Scan for the cell matching the given text and deliver its (x, y) coordinate at center. 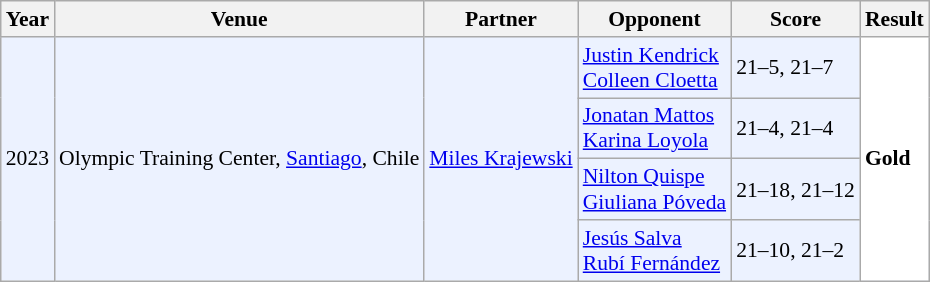
21–5, 21–7 (796, 68)
Score (796, 19)
Miles Krajewski (500, 159)
Venue (239, 19)
Olympic Training Center, Santiago, Chile (239, 159)
Nilton Quispe Giuliana Póveda (654, 190)
Result (894, 19)
Partner (500, 19)
2023 (28, 159)
21–10, 21–2 (796, 250)
Year (28, 19)
21–18, 21–12 (796, 190)
21–4, 21–4 (796, 128)
Opponent (654, 19)
Justin Kendrick Colleen Cloetta (654, 68)
Gold (894, 159)
Jonatan Mattos Karina Loyola (654, 128)
Jesús Salva Rubí Fernández (654, 250)
